Find where the given text appears and provide that cell's center as (X, Y) coordinate. 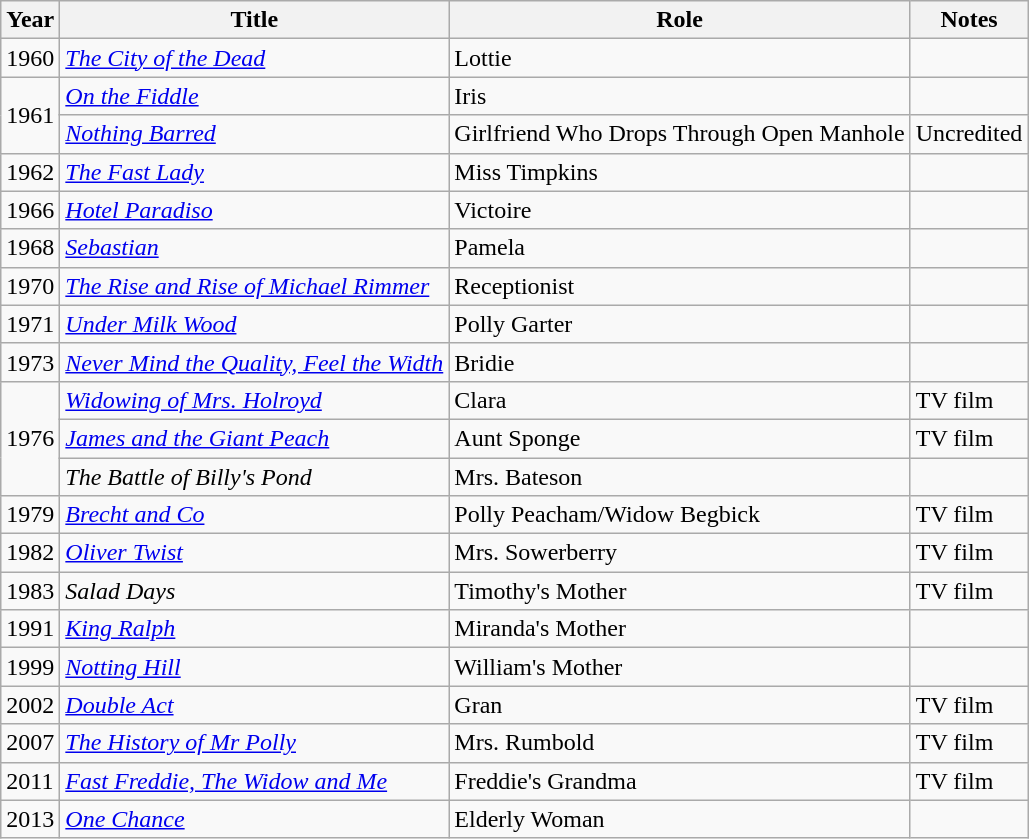
On the Fiddle (254, 96)
James and the Giant Peach (254, 438)
The History of Mr Polly (254, 743)
Mrs. Sowerberry (680, 553)
The Fast Lady (254, 172)
Girlfriend Who Drops Through Open Manhole (680, 134)
Hotel Paradiso (254, 210)
King Ralph (254, 629)
The Rise and Rise of Michael Rimmer (254, 286)
William's Mother (680, 667)
Role (680, 20)
Widowing of Mrs. Holroyd (254, 400)
Elderly Woman (680, 819)
1968 (30, 248)
Sebastian (254, 248)
Polly Peacham/Widow Begbick (680, 515)
Aunt Sponge (680, 438)
1991 (30, 629)
The City of the Dead (254, 58)
Brecht and Co (254, 515)
Oliver Twist (254, 553)
Title (254, 20)
2002 (30, 705)
Salad Days (254, 591)
1962 (30, 172)
Miss Timpkins (680, 172)
Nothing Barred (254, 134)
1966 (30, 210)
Under Milk Wood (254, 324)
1982 (30, 553)
Notting Hill (254, 667)
1971 (30, 324)
Notes (969, 20)
Gran (680, 705)
1973 (30, 362)
Miranda's Mother (680, 629)
2007 (30, 743)
Iris (680, 96)
1999 (30, 667)
Mrs. Rumbold (680, 743)
Double Act (254, 705)
The Battle of Billy's Pond (254, 477)
1979 (30, 515)
Uncredited (969, 134)
Freddie's Grandma (680, 781)
Timothy's Mother (680, 591)
1983 (30, 591)
Mrs. Bateson (680, 477)
One Chance (254, 819)
Lottie (680, 58)
Receptionist (680, 286)
Clara (680, 400)
Never Mind the Quality, Feel the Width (254, 362)
1960 (30, 58)
Pamela (680, 248)
Polly Garter (680, 324)
Year (30, 20)
Bridie (680, 362)
2011 (30, 781)
1970 (30, 286)
1961 (30, 115)
2013 (30, 819)
Victoire (680, 210)
Fast Freddie, The Widow and Me (254, 781)
1976 (30, 438)
